Locate the cell with the specified text and output its (X, Y) center coordinate. 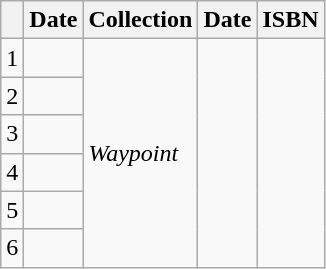
3 (12, 134)
Collection (140, 20)
6 (12, 248)
Waypoint (140, 153)
4 (12, 172)
1 (12, 58)
5 (12, 210)
2 (12, 96)
ISBN (290, 20)
